Return [X, Y] of the center of cell containing provided text 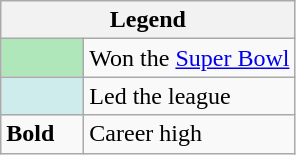
Won the Super Bowl [190, 58]
Legend [148, 20]
Career high [190, 134]
Led the league [190, 96]
Bold [42, 134]
